Capture the cell that displays the provided text and extract its [x, y] central coordinate. 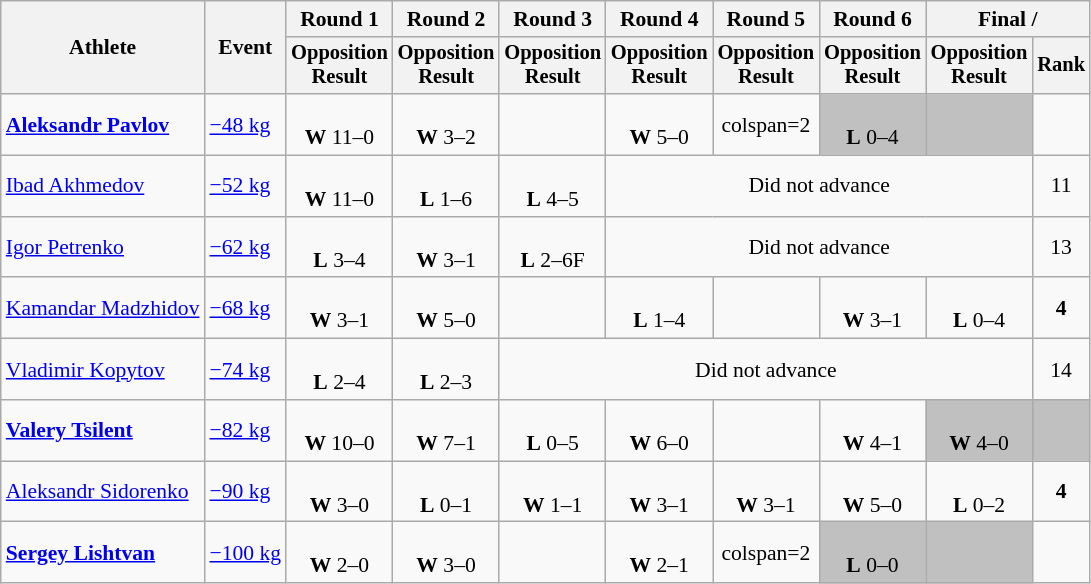
Ibad Akhmedov [103, 186]
W 2–0 [340, 552]
L 0–2 [980, 492]
14 [1061, 370]
Round 5 [766, 19]
L 0–0 [872, 552]
−48 kg [245, 124]
Rank [1061, 66]
13 [1061, 248]
W 10–0 [340, 430]
Athlete [103, 48]
W 6–0 [660, 430]
−82 kg [245, 430]
W 2–1 [660, 552]
Vladimir Kopytov [103, 370]
Igor Petrenko [103, 248]
L 3–4 [340, 248]
Round 4 [660, 19]
L 2–6F [552, 248]
W 3–2 [446, 124]
−52 kg [245, 186]
−90 kg [245, 492]
W 7–1 [446, 430]
W 1–1 [552, 492]
Round 6 [872, 19]
Aleksandr Pavlov [103, 124]
W 4–1 [872, 430]
Aleksandr Sidorenko [103, 492]
L 2–4 [340, 370]
−74 kg [245, 370]
L 2–3 [446, 370]
L 4–5 [552, 186]
L 1–6 [446, 186]
−68 kg [245, 308]
Kamandar Madzhidov [103, 308]
11 [1061, 186]
W 4–0 [980, 430]
Round 3 [552, 19]
Sergey Lishtvan [103, 552]
L 0–5 [552, 430]
−62 kg [245, 248]
−100 kg [245, 552]
Final / [1008, 19]
L 1–4 [660, 308]
Round 1 [340, 19]
L 0–1 [446, 492]
Valery Tsilent [103, 430]
Event [245, 48]
Round 2 [446, 19]
